Capture the cell that displays the provided text and extract its (X, Y) central coordinate. 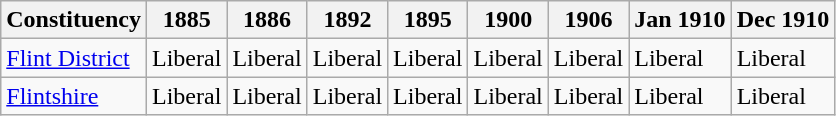
1885 (186, 20)
Jan 1910 (680, 20)
Dec 1910 (783, 20)
1906 (588, 20)
1886 (267, 20)
1895 (428, 20)
Flint District (74, 58)
1892 (347, 20)
Flintshire (74, 96)
Constituency (74, 20)
1900 (508, 20)
